Extract the (X, Y) coordinate from the center of the cell holding the provided text.  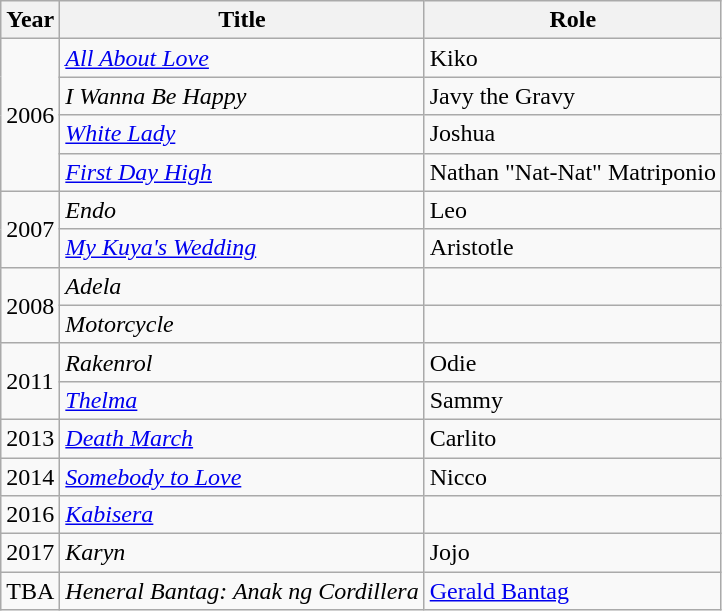
Kiko (572, 58)
2016 (30, 515)
2017 (30, 553)
Odie (572, 362)
Endo (242, 210)
Death March (242, 438)
Leo (572, 210)
Sammy (572, 400)
Javy the Gravy (572, 96)
TBA (30, 591)
All About Love (242, 58)
Rakenrol (242, 362)
Adela (242, 286)
Motorcycle (242, 324)
Nathan "Nat-Nat" Matriponio (572, 172)
My Kuya's Wedding (242, 248)
Nicco (572, 477)
Carlito (572, 438)
Year (30, 20)
Somebody to Love (242, 477)
2007 (30, 229)
2006 (30, 115)
Joshua (572, 134)
White Lady (242, 134)
Thelma (242, 400)
Aristotle (572, 248)
2008 (30, 305)
First Day High (242, 172)
Karyn (242, 553)
Heneral Bantag: Anak ng Cordillera (242, 591)
Title (242, 20)
Role (572, 20)
Kabisera (242, 515)
2014 (30, 477)
Jojo (572, 553)
Gerald Bantag (572, 591)
2013 (30, 438)
2011 (30, 381)
I Wanna Be Happy (242, 96)
